Scan for the cell matching the given text and deliver its (X, Y) coordinate at center. 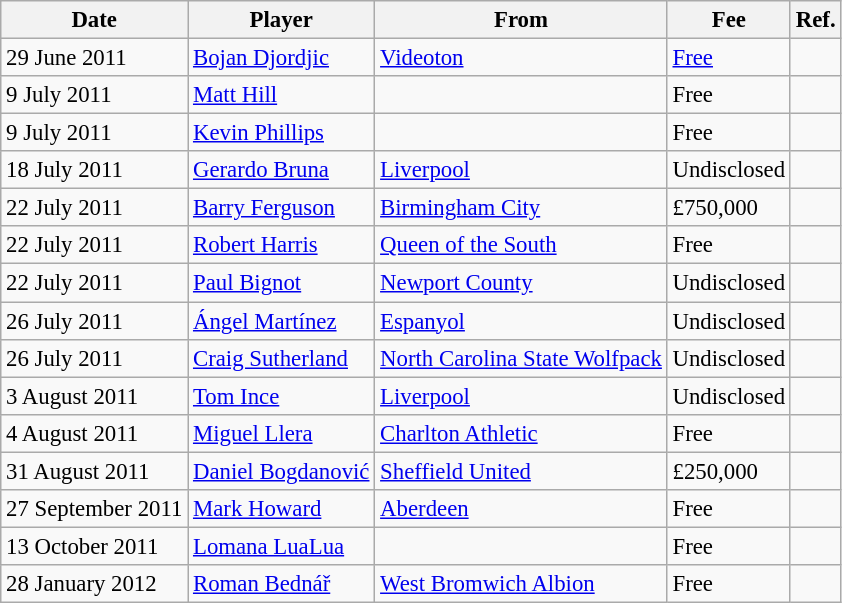
Videoton (521, 58)
Aberdeen (521, 509)
£250,000 (728, 471)
Birmingham City (521, 208)
Paul Bignot (282, 283)
Gerardo Bruna (282, 170)
£750,000 (728, 208)
Newport County (521, 283)
Mark Howard (282, 509)
Robert Harris (282, 245)
Barry Ferguson (282, 208)
Fee (728, 20)
Craig Sutherland (282, 358)
27 September 2011 (94, 509)
North Carolina State Wolfpack (521, 358)
Kevin Phillips (282, 133)
28 January 2012 (94, 584)
Espanyol (521, 321)
Sheffield United (521, 471)
Matt Hill (282, 95)
Tom Ince (282, 396)
Player (282, 20)
18 July 2011 (94, 170)
Roman Bednář (282, 584)
3 August 2011 (94, 396)
Ángel Martínez (282, 321)
Daniel Bogdanović (282, 471)
Miguel Llera (282, 433)
13 October 2011 (94, 546)
Bojan Djordjic (282, 58)
West Bromwich Albion (521, 584)
Queen of the South (521, 245)
Ref. (815, 20)
From (521, 20)
Lomana LuaLua (282, 546)
29 June 2011 (94, 58)
31 August 2011 (94, 471)
Charlton Athletic (521, 433)
4 August 2011 (94, 433)
Date (94, 20)
